For the text-containing cell, return its midpoint in (x, y) coordinate format. 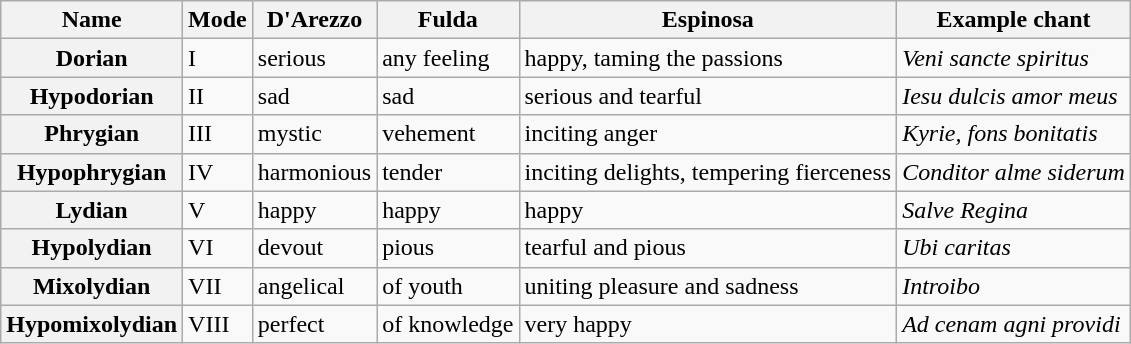
Fulda (448, 20)
D'Arezzo (314, 20)
happy, taming the passions (708, 58)
Veni sancte spiritus (1014, 58)
VI (218, 248)
Hypolydian (92, 248)
mystic (314, 134)
III (218, 134)
VII (218, 286)
Hypomixolydian (92, 324)
inciting delights, tempering fierceness (708, 172)
uniting pleasure and sadness (708, 286)
Mode (218, 20)
Conditor alme siderum (1014, 172)
of youth (448, 286)
Example chant (1014, 20)
Phrygian (92, 134)
very happy (708, 324)
II (218, 96)
devout (314, 248)
perfect (314, 324)
angelical (314, 286)
Ubi caritas (1014, 248)
harmonious (314, 172)
Kyrie, fons bonitatis (1014, 134)
Salve Regina (1014, 210)
I (218, 58)
Mixolydian (92, 286)
V (218, 210)
Iesu dulcis amor meus (1014, 96)
Introibo (1014, 286)
pious (448, 248)
any feeling (448, 58)
Hypophrygian (92, 172)
serious and tearful (708, 96)
IV (218, 172)
VIII (218, 324)
Lydian (92, 210)
vehement (448, 134)
Ad cenam agni providi (1014, 324)
of knowledge (448, 324)
Espinosa (708, 20)
serious (314, 58)
Name (92, 20)
inciting anger (708, 134)
tender (448, 172)
Hypodorian (92, 96)
Dorian (92, 58)
tearful and pious (708, 248)
